From the cell containing the given text, extract its center point as (x, y) coordinate. 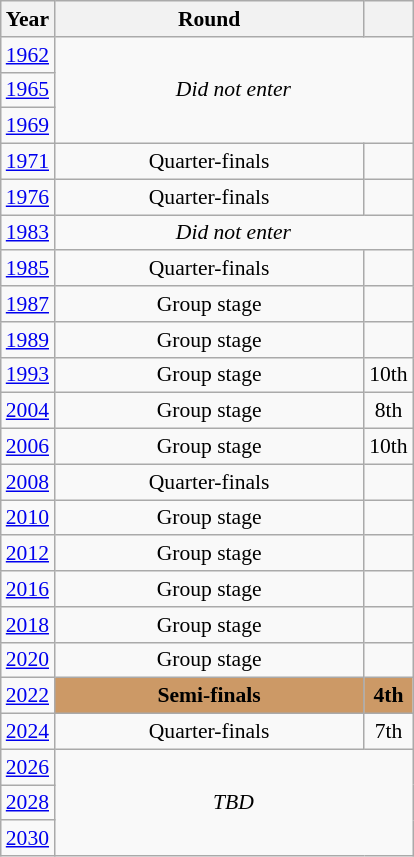
1983 (28, 233)
1993 (28, 375)
Year (28, 19)
2008 (28, 482)
1965 (28, 90)
2026 (28, 767)
7th (388, 732)
2016 (28, 589)
1962 (28, 55)
1985 (28, 269)
TBD (234, 802)
1969 (28, 126)
2006 (28, 447)
Semi-finals (209, 696)
1987 (28, 304)
2010 (28, 518)
Round (209, 19)
1976 (28, 197)
2012 (28, 554)
2028 (28, 803)
2022 (28, 696)
4th (388, 696)
1971 (28, 162)
8th (388, 411)
2020 (28, 660)
2030 (28, 839)
2024 (28, 732)
2018 (28, 625)
2004 (28, 411)
1989 (28, 340)
